Extract the (X, Y) coordinate from the center of the cell holding the provided text.  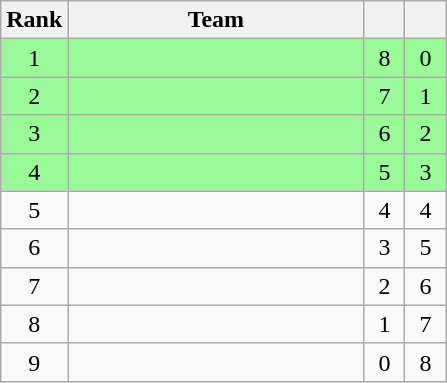
Team (216, 20)
Rank (34, 20)
9 (34, 362)
